Find where the given text appears and provide that cell's center as [X, Y] coordinate. 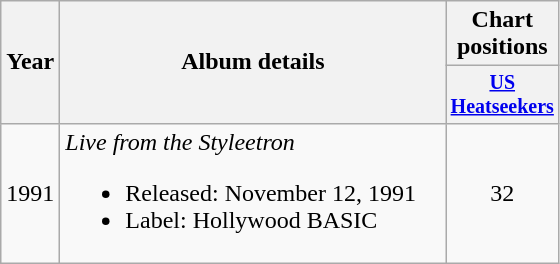
1991 [30, 193]
US Heatseekers [502, 94]
Chart positions [502, 34]
Live from the StyleetronReleased: November 12, 1991Label: Hollywood BASIC [253, 193]
Album details [253, 62]
32 [502, 193]
Year [30, 62]
